Return the (x, y) coordinate for the center point of the cell that contains the specified text.  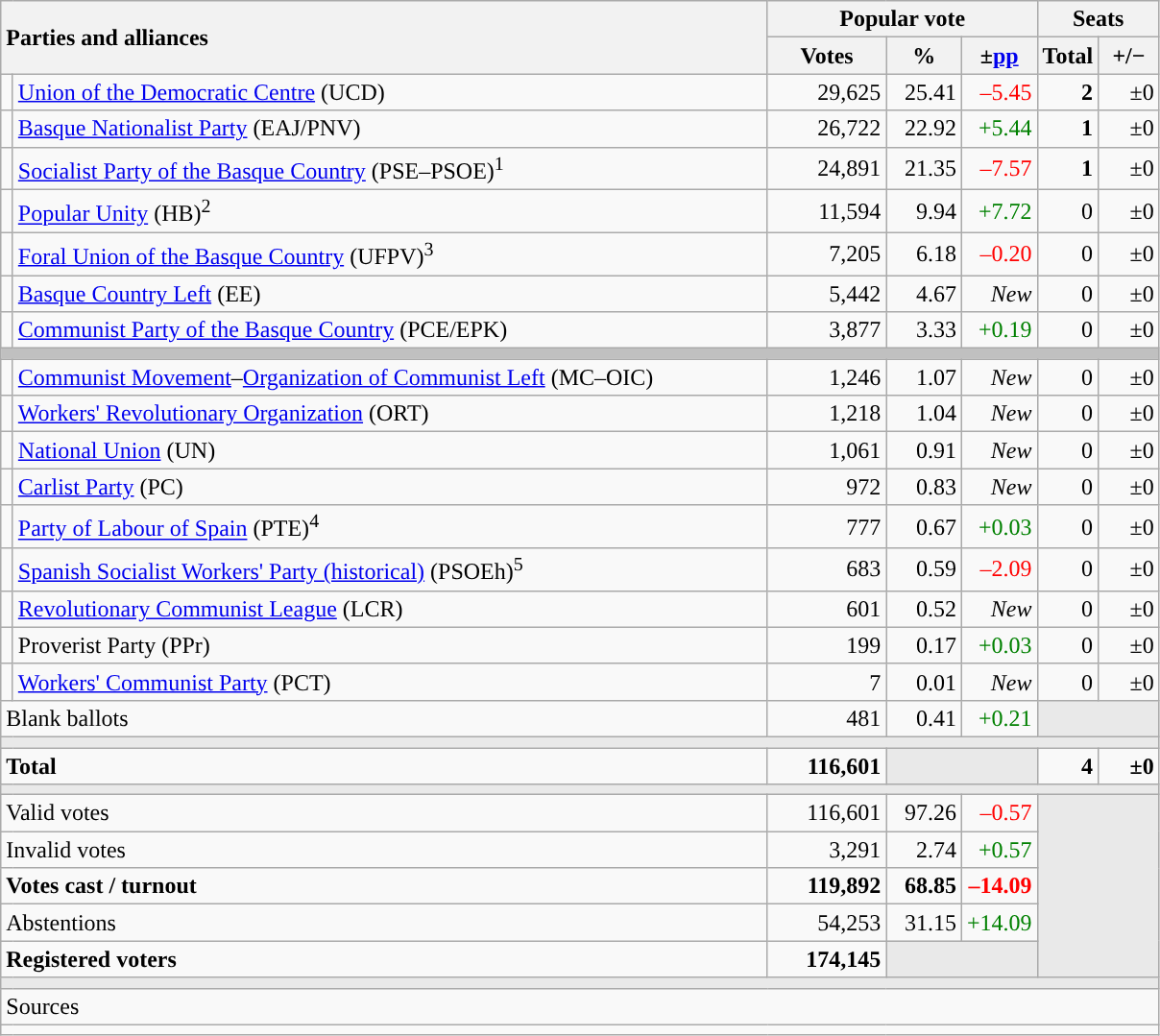
Union of the Democratic Centre (UCD) (390, 92)
Basque Country Left (EE) (390, 294)
21.35 (924, 169)
+14.09 (999, 923)
Sources (580, 1006)
1.04 (924, 414)
Valid votes (384, 813)
3.33 (924, 330)
+5.44 (999, 129)
±pp (999, 56)
3,291 (827, 850)
4.67 (924, 294)
68.85 (924, 886)
31.15 (924, 923)
Registered voters (384, 959)
Seats (1099, 19)
5,442 (827, 294)
972 (827, 487)
54,253 (827, 923)
11,594 (827, 211)
174,145 (827, 959)
Popular Unity (HB)2 (390, 211)
Spanish Socialist Workers' Party (historical) (PSOEh)5 (390, 570)
Communist Movement–Organization of Communist Left (MC–OIC) (390, 377)
777 (827, 526)
Parties and alliances (384, 37)
+/− (1129, 56)
–2.09 (999, 570)
119,892 (827, 886)
97.26 (924, 813)
9.94 (924, 211)
Proverist Party (PPr) (390, 645)
25.41 (924, 92)
+7.72 (999, 211)
Abstentions (384, 923)
6.18 (924, 253)
+0.21 (999, 718)
Communist Party of the Basque Country (PCE/EPK) (390, 330)
–5.45 (999, 92)
26,722 (827, 129)
0.67 (924, 526)
0.01 (924, 682)
2.74 (924, 850)
Workers' Communist Party (PCT) (390, 682)
–0.20 (999, 253)
% (924, 56)
0.59 (924, 570)
Votes (827, 56)
3,877 (827, 330)
Popular vote (903, 19)
0.83 (924, 487)
0.17 (924, 645)
Socialist Party of the Basque Country (PSE–PSOE)1 (390, 169)
4 (1068, 766)
Basque Nationalist Party (EAJ/PNV) (390, 129)
–0.57 (999, 813)
7 (827, 682)
683 (827, 570)
1.07 (924, 377)
Party of Labour of Spain (PTE)4 (390, 526)
481 (827, 718)
Carlist Party (PC) (390, 487)
Foral Union of the Basque Country (UFPV)3 (390, 253)
601 (827, 609)
2 (1068, 92)
0.41 (924, 718)
National Union (UN) (390, 450)
199 (827, 645)
0.52 (924, 609)
24,891 (827, 169)
Revolutionary Communist League (LCR) (390, 609)
–14.09 (999, 886)
+0.19 (999, 330)
1,246 (827, 377)
1,061 (827, 450)
7,205 (827, 253)
+0.57 (999, 850)
Votes cast / turnout (384, 886)
0.91 (924, 450)
22.92 (924, 129)
–7.57 (999, 169)
1,218 (827, 414)
Workers' Revolutionary Organization (ORT) (390, 414)
Invalid votes (384, 850)
Blank ballots (384, 718)
29,625 (827, 92)
